Search for the cell housing the specified text and yield its [x, y] center coordinate. 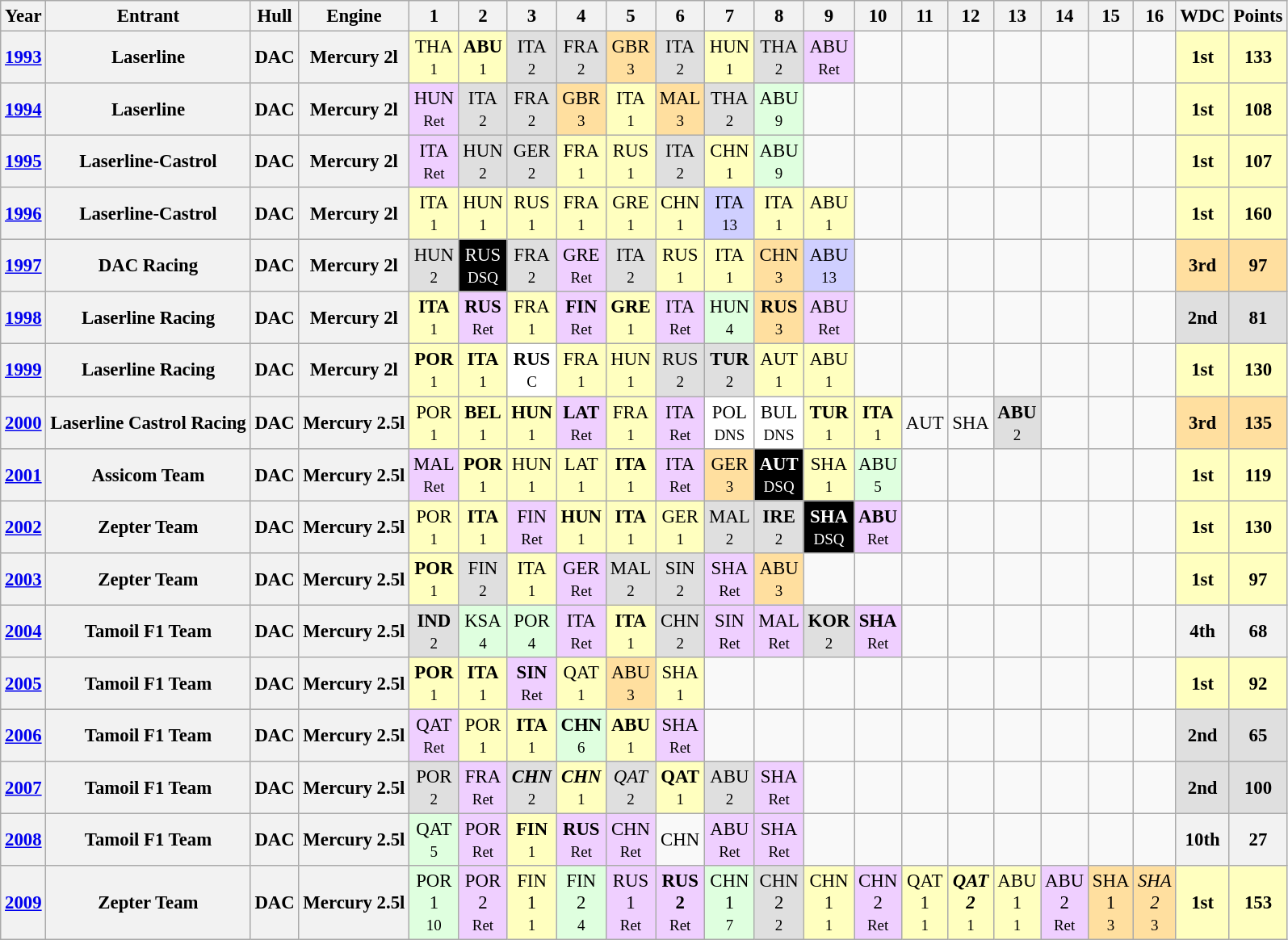
RUS2Ret [680, 903]
QAT11 [924, 903]
GER1 [680, 527]
SHADSQ [829, 527]
SHA [971, 423]
3 [531, 16]
Entrant [149, 16]
ABU13 [829, 266]
DAC Racing [149, 266]
1998 [23, 318]
CHN11 [829, 903]
GER3 [730, 475]
10 [879, 16]
CHN17 [730, 903]
FIN2 [483, 578]
CHN3 [778, 266]
FIN11 [531, 903]
CHNRet [630, 840]
16 [1155, 16]
1993 [23, 58]
IND2 [434, 632]
FIN24 [581, 903]
133 [1258, 58]
RUS3 [778, 318]
2 [483, 16]
2009 [23, 903]
7 [730, 16]
RUS1Ret [630, 903]
92 [1258, 683]
FRARet [483, 788]
81 [1258, 318]
6 [680, 16]
CHN [680, 840]
HUNRet [434, 110]
160 [1258, 213]
THA1 [434, 58]
1996 [23, 213]
1997 [23, 266]
SHA23 [1155, 903]
153 [1258, 903]
27 [1258, 840]
POR2 [434, 788]
GERRet [581, 578]
BEL1 [483, 423]
Year [23, 16]
LATRet [581, 423]
RUS2 [680, 370]
68 [1258, 632]
GER2 [531, 162]
12 [971, 16]
ABU2Ret [1064, 903]
2004 [23, 632]
2003 [23, 578]
8 [778, 16]
2000 [23, 423]
QAT2 [630, 788]
SHA13 [1110, 903]
WDC [1202, 16]
Hull [275, 16]
Engine [354, 16]
GRERet [581, 266]
LAT1 [581, 475]
1999 [23, 370]
1994 [23, 110]
108 [1258, 110]
CHN22 [778, 903]
QATRet [434, 735]
TUR1 [829, 423]
ITA13 [730, 213]
2005 [23, 683]
POR4 [531, 632]
FIN1 [531, 840]
2008 [23, 840]
IRE2 [778, 527]
107 [1258, 162]
4th [1202, 632]
Points [1258, 16]
HUN4 [730, 318]
POR2Ret [483, 903]
2002 [23, 527]
MAL3 [680, 110]
15 [1110, 16]
100 [1258, 788]
ABU11 [1017, 903]
QAT21 [971, 903]
BULDNS [778, 423]
11 [924, 16]
5 [630, 16]
9 [829, 16]
10th [1202, 840]
2001 [23, 475]
RUSC [531, 370]
AUTDSQ [778, 475]
1995 [23, 162]
ABU5 [879, 475]
119 [1258, 475]
13 [1017, 16]
SIN2 [680, 578]
135 [1258, 423]
PORRet [483, 840]
QAT5 [434, 840]
RUSDSQ [483, 266]
CHN2Ret [879, 903]
4 [581, 16]
Assicom Team [149, 475]
KOR2 [829, 632]
CHN6 [581, 735]
2006 [23, 735]
2007 [23, 788]
TUR2 [730, 370]
AUT [924, 423]
1 [434, 16]
Laserline Castrol Racing [149, 423]
AUT1 [778, 370]
14 [1064, 16]
KSA4 [483, 632]
POR110 [434, 903]
65 [1258, 735]
POLDNS [730, 423]
